Provide the (x, y) coordinate of the cell's center where the given text is located.  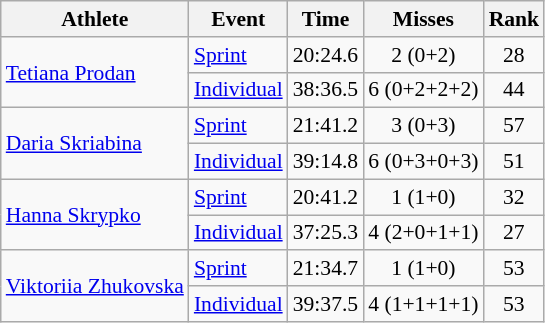
4 (2+0+1+1) (423, 233)
21:34.7 (326, 269)
Misses (423, 19)
4 (1+1+1+1) (423, 304)
Viktoriia Zhukovska (95, 286)
37:25.3 (326, 233)
6 (0+2+2+2) (423, 90)
28 (514, 55)
Hanna Skrypko (95, 214)
Tetiana Prodan (95, 72)
38:36.5 (326, 90)
Daria Skriabina (95, 144)
57 (514, 126)
39:37.5 (326, 304)
Time (326, 19)
32 (514, 197)
27 (514, 233)
20:41.2 (326, 197)
44 (514, 90)
20:24.6 (326, 55)
Rank (514, 19)
39:14.8 (326, 162)
21:41.2 (326, 126)
Athlete (95, 19)
3 (0+3) (423, 126)
6 (0+3+0+3) (423, 162)
2 (0+2) (423, 55)
51 (514, 162)
Event (238, 19)
